Identify which cell holds the provided text, then report its (X, Y) central coordinate. 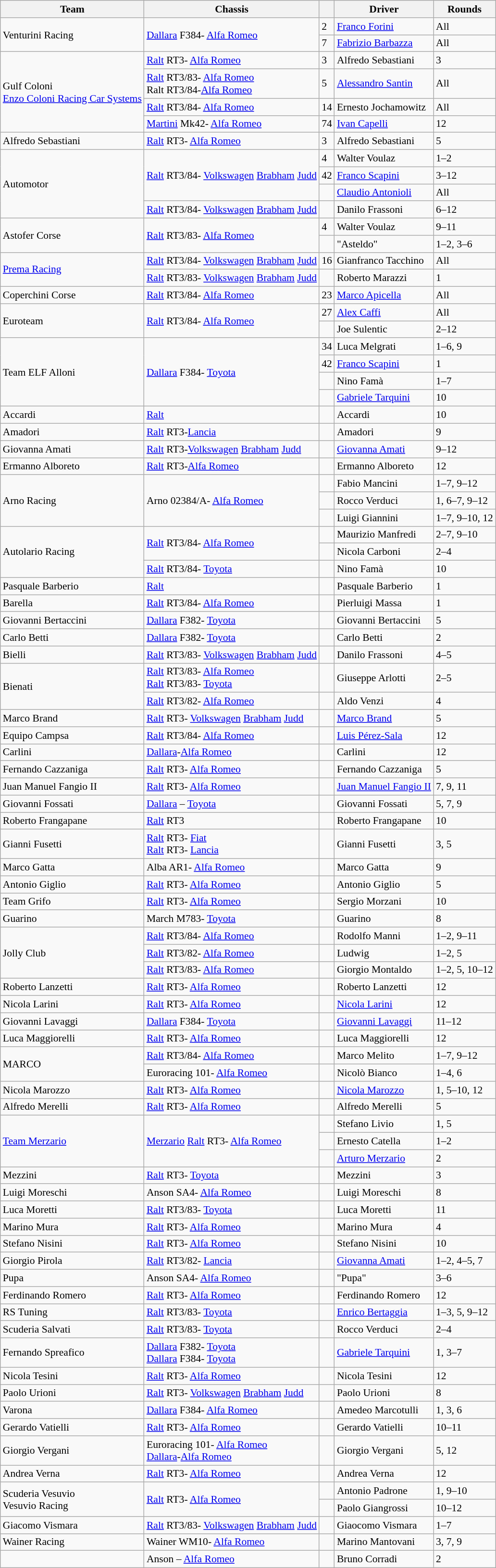
1–2, 4–5, 7 (464, 1261)
Gulf ColoniEnzo Coloni Racing Car Systems (72, 92)
Astofer Corse (72, 235)
Roberto Marazzi (384, 278)
3–6 (464, 1278)
1–2, 3–6 (464, 244)
Nicolò Bianco (384, 1073)
5, 7, 9 (464, 804)
2–7, 9–10 (464, 535)
Euroracing 101- Alfa RomeoDallara-Alfa Romeo (232, 1451)
Equipo Campsa (72, 735)
Maurizio Manfredi (384, 535)
MARCO (72, 1065)
Giacomo Vismara (72, 1525)
Dallara F382- ToyotaDallara F384- Toyota (232, 1353)
Ivan Capelli (384, 124)
RS Tuning (72, 1312)
Ralt RT3-Lancia (232, 432)
1–4, 6 (464, 1073)
4–5 (464, 655)
Giaocomo Vismara (384, 1525)
Team (72, 9)
1, 3, 6 (464, 1410)
Bruno Corradi (384, 1559)
27 (327, 312)
Scuderia VesuvioVesuvio Racing (72, 1500)
Ralt RT3 (232, 821)
1, 3–7 (464, 1353)
Ralt RT3/82- Lancia (232, 1261)
Euroracing 101- Alfa Romeo (232, 1073)
Sergio Morzani (384, 902)
Giorgio Montaldo (384, 970)
1–2, 5 (464, 953)
Venturini Racing (72, 35)
Fabio Mancini (384, 484)
Team Grifo (72, 902)
3, 7, 9 (464, 1542)
Ernesto Catella (384, 1141)
"Pupa" (384, 1278)
Alba AR1- Alfa Romeo (232, 868)
Joe Sulentic (384, 330)
Enrico Bertaggia (384, 1312)
Ernesto Jochamowitz (384, 107)
1, 5–10, 12 (464, 1090)
Giorgio Pirola (72, 1261)
1, 9–10 (464, 1491)
Stefano Livio (384, 1124)
Wainer WM10- Alfa Romeo (232, 1542)
Ludwig (384, 953)
Luigi Giannini (384, 518)
Bienati (72, 686)
Pierluigi Massa (384, 603)
Rounds (464, 9)
"Asteldo" (384, 244)
Paolo Giangrossi (384, 1508)
9–12 (464, 449)
Ralt RT3-Volkswagen Brabham Judd (232, 449)
Luis Pérez-Sala (384, 735)
Jolly Club (72, 953)
Ralt RT3-Alfa Romeo (232, 466)
Ralt RT3/83- Alfa RomeoRalt RT3/83- Toyota (232, 677)
Giuseppe Arlotti (384, 677)
1–7, 9–10, 12 (464, 518)
Team Merzario (72, 1141)
Bielli (72, 655)
7, 9, 11 (464, 787)
Dallara – Toyota (232, 804)
Team ELF Alloni (72, 372)
5, 12 (464, 1451)
1, 5 (464, 1124)
Arturo Merzario (384, 1158)
Martini Mk42- Alfa Romeo (232, 124)
March M783- Toyota (232, 919)
Amedeo Marcotulli (384, 1410)
Claudio Antonioli (384, 193)
1–3, 5, 9–12 (464, 1312)
Barella (72, 603)
Varona (72, 1410)
Luca Melgrati (384, 347)
Alex Caffi (384, 312)
Rodolfo Manni (384, 936)
Franco Forini (384, 26)
Automotor (72, 184)
Anson – Alfa Romeo (232, 1559)
Coperchini Corse (72, 295)
Ralt RT3/84- Toyota (232, 569)
Arno Racing (72, 501)
Nicola Carboni (384, 552)
7 (327, 43)
Wainer Racing (72, 1542)
Marco Melito (384, 1056)
Alessandro Santin (384, 84)
Scuderia Salvati (72, 1330)
Prema Racing (72, 269)
10–11 (464, 1427)
Antonio Padrone (384, 1491)
10–12 (464, 1508)
Fabrizio Barbazza (384, 43)
Fernando Spreafico (72, 1353)
1–2, 9–11 (464, 936)
Euroteam (72, 321)
Ralt RT3/83- Alfa RomeoRalt RT3/84-Alfa Romeo (232, 84)
9–11 (464, 227)
34 (327, 347)
Arno 02384/A- Alfa Romeo (232, 501)
Dallara-Alfa Romeo (232, 752)
1, 6–7, 9–12 (464, 501)
74 (327, 124)
23 (327, 295)
11–12 (464, 1021)
Driver (384, 9)
Chassis (232, 9)
14 (327, 107)
6–12 (464, 210)
3, 5 (464, 845)
Autolario Racing (72, 551)
3–12 (464, 175)
11 (464, 1210)
16 (327, 261)
Aldo Venzi (384, 701)
Merzario Ralt RT3- Alfa Romeo (232, 1141)
Gianfranco Tacchino (384, 261)
Ralt RT3- Toyota (232, 1176)
Pupa (72, 1278)
1–6, 9 (464, 347)
Marco Apicella (384, 295)
Marino Mantovani (384, 1542)
2–12 (464, 330)
1–2, 5, 10–12 (464, 970)
Ralt RT3- FiatRalt RT3- Lancia (232, 845)
2–5 (464, 677)
